Identify which cell holds the provided text, then report its (X, Y) central coordinate. 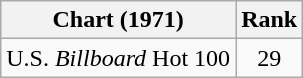
Rank (270, 20)
U.S. Billboard Hot 100 (118, 58)
Chart (1971) (118, 20)
29 (270, 58)
